Pinpoint the cell where the given text exists, returning its (X, Y) midpoint coordinate. 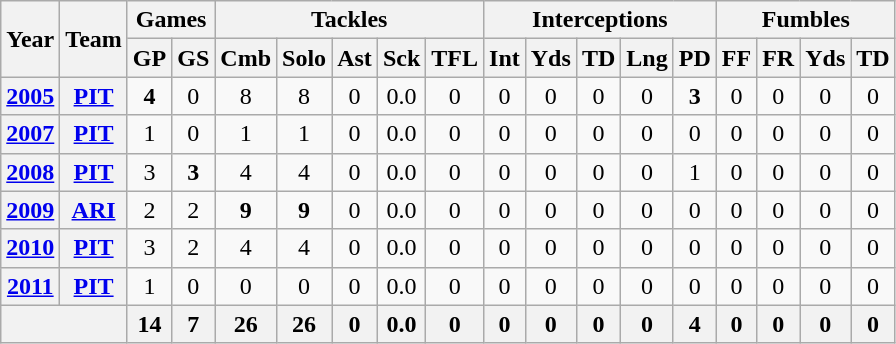
GS (194, 58)
2009 (30, 210)
Int (505, 58)
2010 (30, 248)
Tackles (350, 20)
TFL (455, 58)
FF (736, 58)
Games (170, 20)
Ast (355, 58)
Team (94, 39)
Cmb (246, 58)
Year (30, 39)
Lng (647, 58)
Solo (304, 58)
2007 (30, 134)
ARI (94, 210)
2008 (30, 172)
14 (149, 324)
PD (694, 58)
Fumbles (806, 20)
7 (194, 324)
Interceptions (600, 20)
GP (149, 58)
2011 (30, 286)
Sck (401, 58)
FR (778, 58)
2005 (30, 96)
